Search for the cell housing the specified text and yield its [x, y] center coordinate. 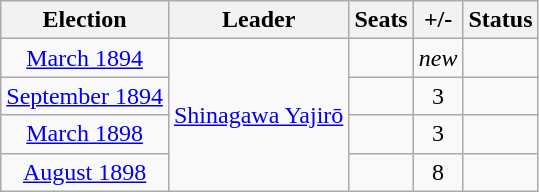
Election [85, 20]
March 1894 [85, 58]
August 1898 [85, 172]
Shinagawa Yajirō [258, 115]
8 [438, 172]
September 1894 [85, 96]
new [438, 58]
Leader [258, 20]
Status [500, 20]
March 1898 [85, 134]
+/- [438, 20]
Seats [381, 20]
